Locate the cell with the specified text and output its [x, y] center coordinate. 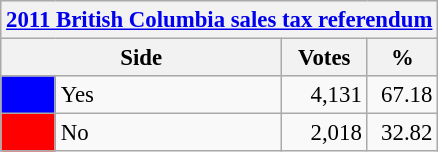
4,131 [324, 95]
% [402, 58]
Side [142, 58]
No [168, 133]
2,018 [324, 133]
2011 British Columbia sales tax referendum [220, 20]
67.18 [402, 95]
Yes [168, 95]
32.82 [402, 133]
Votes [324, 58]
